Locate the cell with the specified text and output its (X, Y) center coordinate. 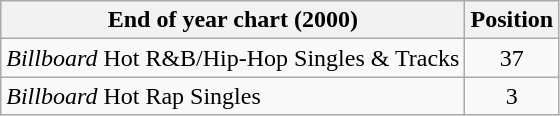
Billboard Hot Rap Singles (233, 96)
Position (512, 20)
37 (512, 58)
Billboard Hot R&B/Hip-Hop Singles & Tracks (233, 58)
3 (512, 96)
End of year chart (2000) (233, 20)
